Determine the [x, y] coordinate at the center of the cell enclosing the given text.  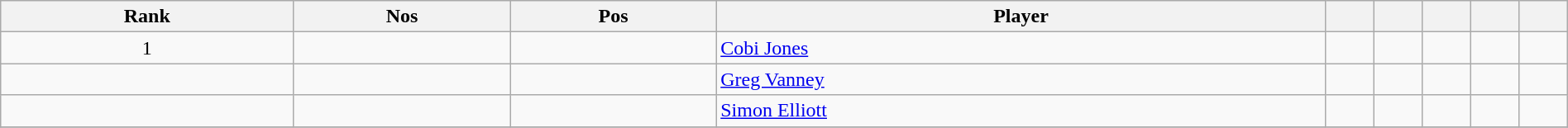
Greg Vanney [1021, 79]
Simon Elliott [1021, 111]
Nos [402, 17]
Pos [613, 17]
Cobi Jones [1021, 48]
Player [1021, 17]
Rank [147, 17]
1 [147, 48]
